Locate the cell with the specified text and output its (X, Y) center coordinate. 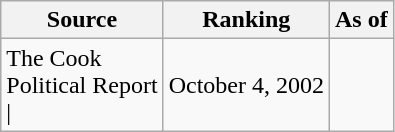
The CookPolitical Report| (82, 85)
Ranking (246, 20)
Source (82, 20)
As of (361, 20)
October 4, 2002 (246, 85)
